From the cell containing the given text, extract its center point as (x, y) coordinate. 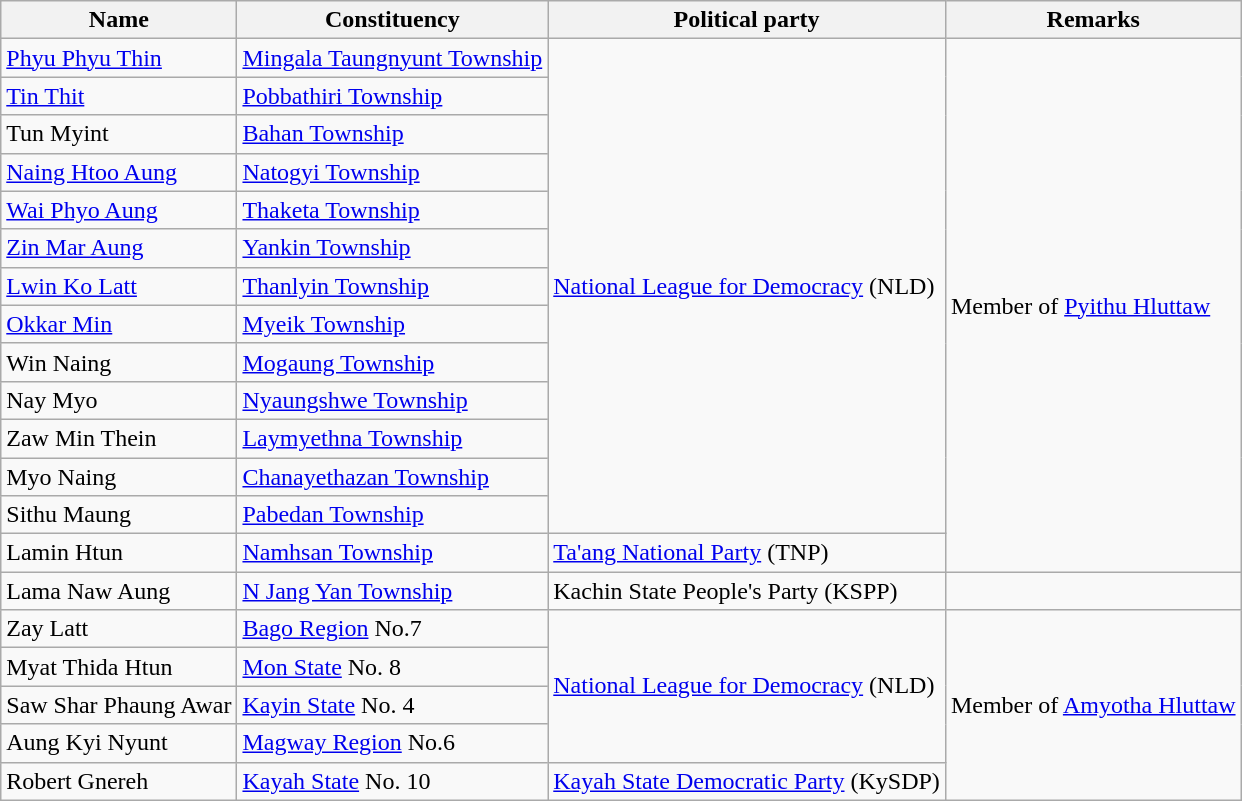
Yankin Township (392, 248)
N Jang Yan Township (392, 591)
Pabedan Township (392, 515)
Member of Pyithu Hluttaw (1093, 306)
Zay Latt (119, 629)
Political party (747, 20)
Robert Gnereh (119, 781)
Sithu Maung (119, 515)
Lamin Htun (119, 553)
Tun Myint (119, 134)
Myat Thida Htun (119, 667)
Zaw Min Thein (119, 438)
Aung Kyi Nyunt (119, 743)
Kayah State Democratic Party (KySDP) (747, 781)
Pobbathiri Township (392, 96)
Thanlyin Township (392, 286)
Laymyethna Township (392, 438)
Chanayethazan Township (392, 477)
Lwin Ko Latt (119, 286)
Mon State No. 8 (392, 667)
Member of Amyotha Hluttaw (1093, 705)
Saw Shar Phaung Awar (119, 705)
Phyu Phyu Thin (119, 58)
Thaketa Township (392, 210)
Namhsan Township (392, 553)
Ta'ang National Party (TNP) (747, 553)
Mingala Taungnyunt Township (392, 58)
Lama Naw Aung (119, 591)
Magway Region No.6 (392, 743)
Kayin State No. 4 (392, 705)
Bahan Township (392, 134)
Remarks (1093, 20)
Myeik Township (392, 324)
Wai Phyo Aung (119, 210)
Tin Thit (119, 96)
Bago Region No.7 (392, 629)
Mogaung Township (392, 362)
Win Naing (119, 362)
Okkar Min (119, 324)
Myo Naing (119, 477)
Nay Myo (119, 400)
Natogyi Township (392, 172)
Kayah State No. 10 (392, 781)
Constituency (392, 20)
Zin Mar Aung (119, 248)
Name (119, 20)
Nyaungshwe Township (392, 400)
Kachin State People's Party (KSPP) (747, 591)
Naing Htoo Aung (119, 172)
